Search for the cell housing the specified text and yield its (X, Y) center coordinate. 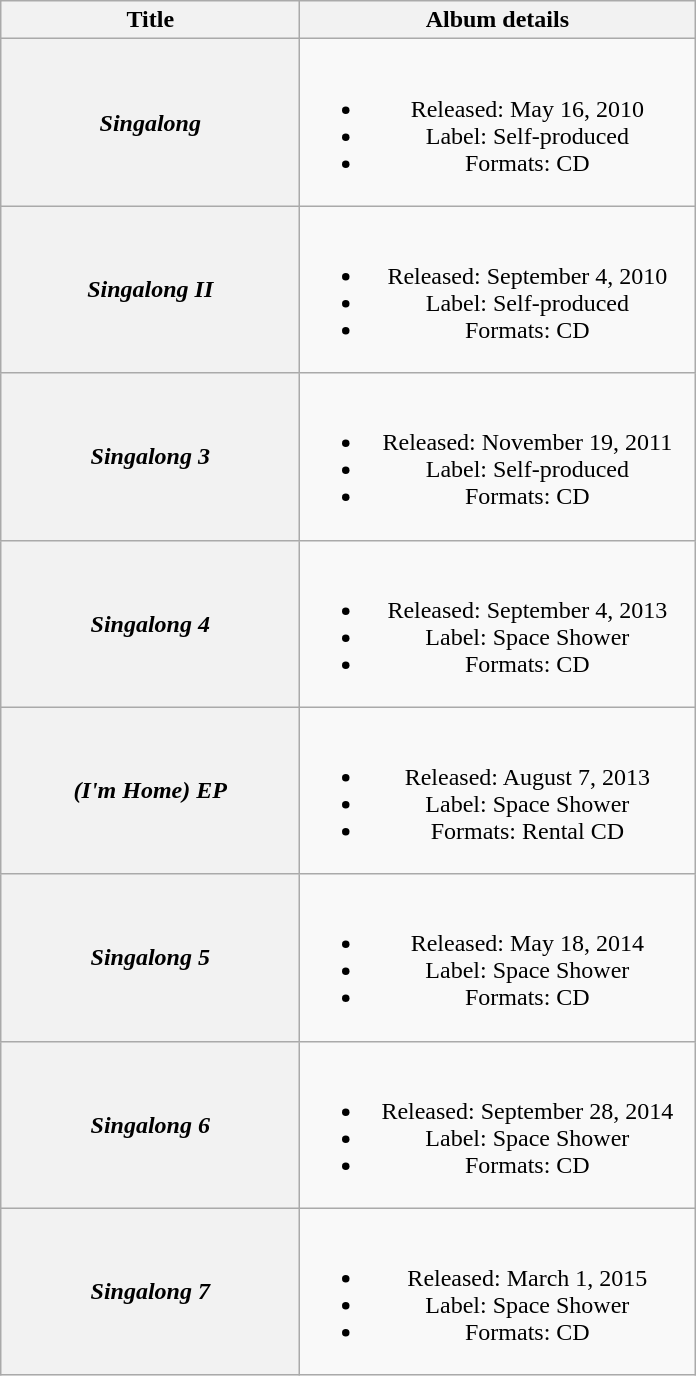
Singalong 7 (150, 1292)
Released: September 4, 2010Label: Self-producedFormats: CD (498, 290)
Released: March 1, 2015Label: Space ShowerFormats: CD (498, 1292)
Singalong II (150, 290)
Album details (498, 20)
Released: May 16, 2010Label: Self-producedFormats: CD (498, 122)
Singalong 4 (150, 624)
Released: September 28, 2014Label: Space ShowerFormats: CD (498, 1124)
Title (150, 20)
Released: September 4, 2013Label: Space ShowerFormats: CD (498, 624)
Singalong 6 (150, 1124)
Released: May 18, 2014Label: Space ShowerFormats: CD (498, 958)
Released: August 7, 2013Label: Space ShowerFormats: Rental CD (498, 790)
(I'm Home) EP (150, 790)
Singalong 3 (150, 456)
Singalong (150, 122)
Released: November 19, 2011Label: Self-producedFormats: CD (498, 456)
Singalong 5 (150, 958)
